Locate the cell with the specified text and output its [X, Y] center coordinate. 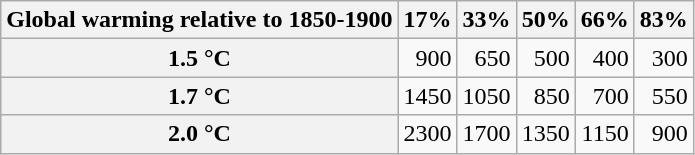
2.0 °C [200, 134]
500 [546, 58]
1.5 °C [200, 58]
700 [604, 96]
33% [486, 20]
850 [546, 96]
1.7 °C [200, 96]
1050 [486, 96]
2300 [428, 134]
1350 [546, 134]
1150 [604, 134]
1450 [428, 96]
50% [546, 20]
650 [486, 58]
300 [664, 58]
550 [664, 96]
17% [428, 20]
66% [604, 20]
Global warming relative to 1850-1900 [200, 20]
1700 [486, 134]
83% [664, 20]
400 [604, 58]
